Output the (X, Y) coordinate of the center of the cell containing the given text.  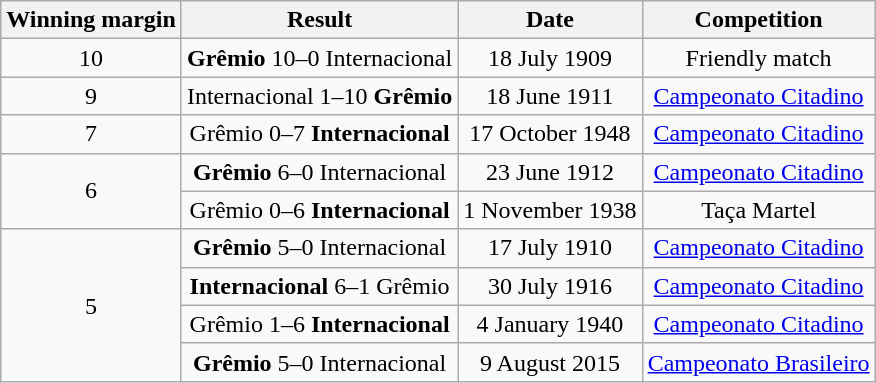
10 (92, 58)
Grêmio 1–6 Internacional (319, 324)
Competition (758, 20)
Grêmio 0–7 Internacional (319, 134)
7 (92, 134)
Campeonato Brasileiro (758, 362)
9 (92, 96)
Date (550, 20)
23 June 1912 (550, 172)
30 July 1916 (550, 286)
Grêmio 10–0 Internacional (319, 58)
Taça Martel (758, 210)
9 August 2015 (550, 362)
5 (92, 305)
6 (92, 191)
1 November 1938 (550, 210)
17 October 1948 (550, 134)
18 July 1909 (550, 58)
4 January 1940 (550, 324)
18 June 1911 (550, 96)
Grêmio 6–0 Internacional (319, 172)
Internacional 6–1 Grêmio (319, 286)
Internacional 1–10 Grêmio (319, 96)
Friendly match (758, 58)
Result (319, 20)
Grêmio 0–6 Internacional (319, 210)
17 July 1910 (550, 248)
Winning margin (92, 20)
